Return the [x, y] coordinate for the center point of the cell that contains the specified text.  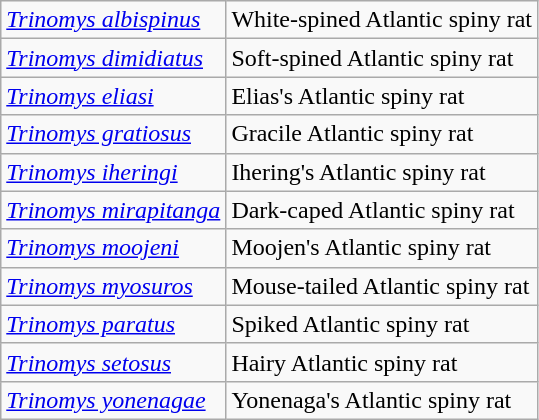
Trinomys albispinus [114, 20]
Trinomys dimidiatus [114, 58]
Elias's Atlantic spiny rat [382, 96]
Mouse-tailed Atlantic spiny rat [382, 286]
Soft-spined Atlantic spiny rat [382, 58]
Gracile Atlantic spiny rat [382, 134]
Ihering's Atlantic spiny rat [382, 172]
Trinomys mirapitanga [114, 210]
Trinomys paratus [114, 324]
Trinomys myosuros [114, 286]
Trinomys gratiosus [114, 134]
Trinomys eliasi [114, 96]
Yonenaga's Atlantic spiny rat [382, 400]
Trinomys yonenagae [114, 400]
Trinomys moojeni [114, 248]
Hairy Atlantic spiny rat [382, 362]
Trinomys iheringi [114, 172]
Moojen's Atlantic spiny rat [382, 248]
White-spined Atlantic spiny rat [382, 20]
Dark-caped Atlantic spiny rat [382, 210]
Trinomys setosus [114, 362]
Spiked Atlantic spiny rat [382, 324]
